Identify which cell holds the provided text, then report its (X, Y) central coordinate. 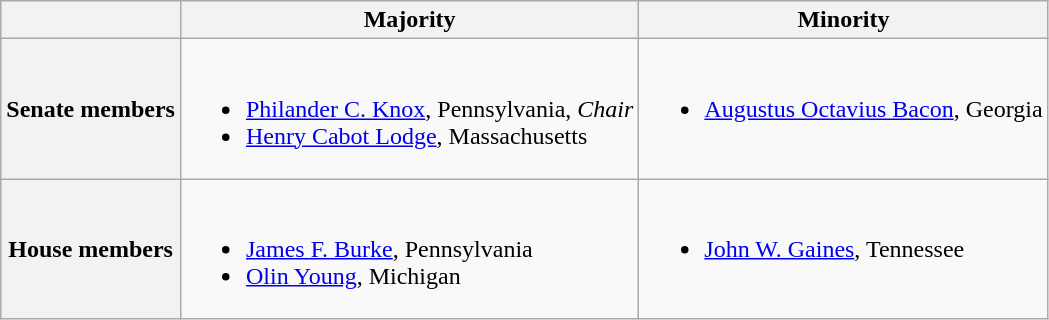
House members (91, 249)
Senate members (91, 109)
Majority (409, 20)
Philander C. Knox, Pennsylvania, ChairHenry Cabot Lodge, Massachusetts (409, 109)
John W. Gaines, Tennessee (844, 249)
Minority (844, 20)
James F. Burke, PennsylvaniaOlin Young, Michigan (409, 249)
Augustus Octavius Bacon, Georgia (844, 109)
